Locate the cell with the specified text and output its [X, Y] center coordinate. 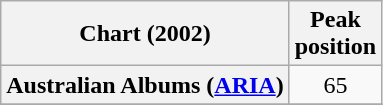
Australian Albums (ARIA) [145, 85]
Peakposition [335, 34]
65 [335, 85]
Chart (2002) [145, 34]
